Pinpoint the cell where the given text exists, returning its (x, y) midpoint coordinate. 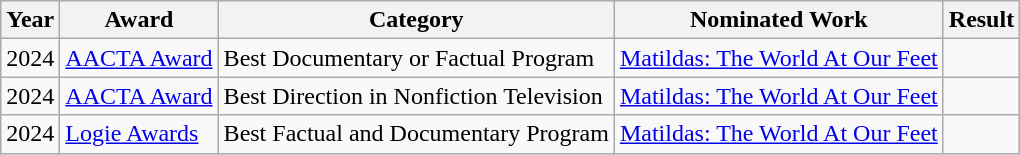
Nominated Work (778, 20)
Result (981, 20)
Award (139, 20)
Best Factual and Documentary Program (416, 134)
Best Documentary or Factual Program (416, 58)
Logie Awards (139, 134)
Year (30, 20)
Best Direction in Nonfiction Television (416, 96)
Category (416, 20)
